Return the [x, y] coordinate for the center point of the cell that contains the specified text.  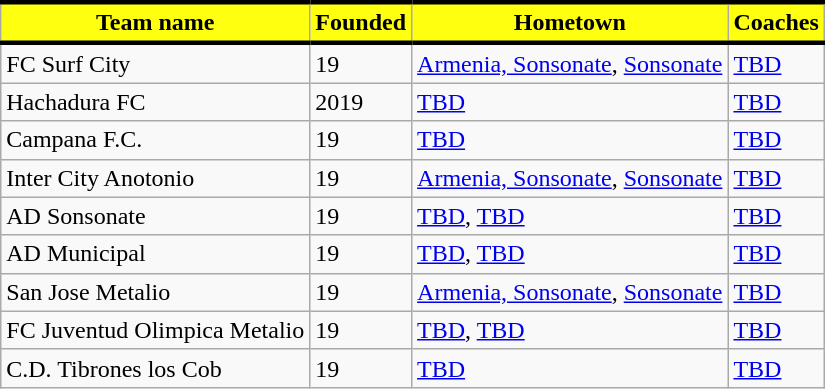
2019 [361, 102]
AD Municipal [156, 254]
FC Surf City [156, 63]
AD Sonsonate [156, 216]
C.D. Tibrones los Cob [156, 368]
Hometown [570, 22]
Founded [361, 22]
San Jose Metalio [156, 292]
Team name [156, 22]
FC Juventud Olimpica Metalio [156, 330]
Campana F.C. [156, 140]
Coaches [776, 22]
Hachadura FC [156, 102]
Inter City Anotonio [156, 178]
